For the text-containing cell, return its midpoint in (x, y) coordinate format. 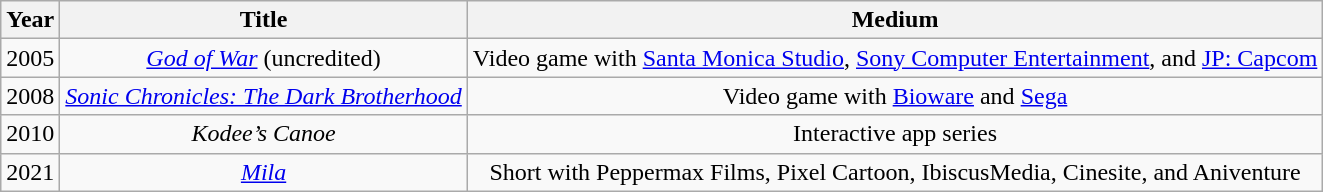
Video game with Bioware and Sega (895, 96)
Mila (264, 172)
Kodee’s Canoe (264, 134)
Title (264, 20)
Video game with Santa Monica Studio, Sony Computer Entertainment, and JP: Capcom (895, 58)
Sonic Chronicles: The Dark Brotherhood (264, 96)
2005 (30, 58)
2021 (30, 172)
Medium (895, 20)
2010 (30, 134)
2008 (30, 96)
God of War (uncredited) (264, 58)
Year (30, 20)
Interactive app series (895, 134)
Short with Peppermax Films, Pixel Cartoon, IbiscusMedia, Cinesite, and Aniventure (895, 172)
